Identify which cell holds the provided text, then report its (X, Y) central coordinate. 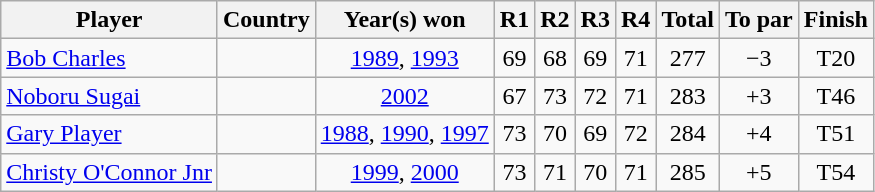
67 (514, 96)
T46 (836, 96)
283 (688, 96)
T54 (836, 172)
Country (266, 20)
68 (555, 58)
Total (688, 20)
Bob Charles (110, 58)
R1 (514, 20)
To par (758, 20)
1999, 2000 (404, 172)
R4 (635, 20)
T51 (836, 134)
Noboru Sugai (110, 96)
2002 (404, 96)
R3 (595, 20)
1989, 1993 (404, 58)
+5 (758, 172)
Finish (836, 20)
−3 (758, 58)
Player (110, 20)
Year(s) won (404, 20)
Christy O'Connor Jnr (110, 172)
Gary Player (110, 134)
277 (688, 58)
285 (688, 172)
T20 (836, 58)
+4 (758, 134)
R2 (555, 20)
1988, 1990, 1997 (404, 134)
284 (688, 134)
+3 (758, 96)
